For the text-containing cell, return its midpoint in [x, y] coordinate format. 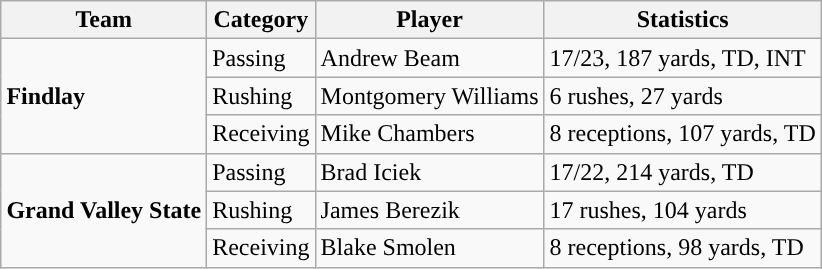
Mike Chambers [430, 134]
6 rushes, 27 yards [682, 96]
8 receptions, 98 yards, TD [682, 248]
Grand Valley State [104, 210]
James Berezik [430, 210]
8 receptions, 107 yards, TD [682, 134]
17/22, 214 yards, TD [682, 172]
Findlay [104, 96]
17 rushes, 104 yards [682, 210]
Brad Iciek [430, 172]
Category [261, 20]
Team [104, 20]
Andrew Beam [430, 58]
Statistics [682, 20]
17/23, 187 yards, TD, INT [682, 58]
Player [430, 20]
Blake Smolen [430, 248]
Montgomery Williams [430, 96]
